Output the [X, Y] coordinate of the center of the cell containing the given text.  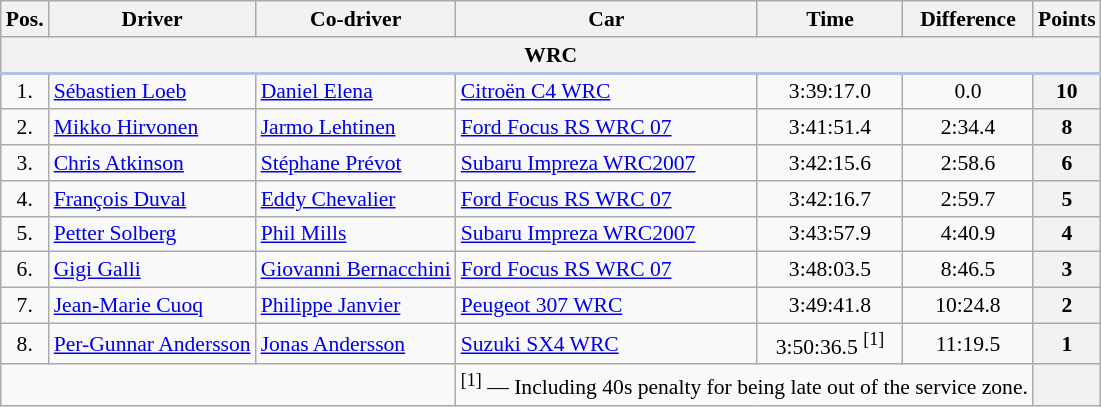
Mikko Hirvonen [152, 128]
Gigi Galli [152, 270]
2:34.4 [968, 128]
4:40.9 [968, 234]
10:24.8 [968, 306]
8 [1067, 128]
François Duval [152, 199]
Per-Gunnar Andersson [152, 344]
3:43:57.9 [830, 234]
Driver [152, 19]
6 [1067, 163]
Co-driver [356, 19]
1 [1067, 344]
Jonas Andersson [356, 344]
Eddy Chevalier [356, 199]
3. [25, 163]
Peugeot 307 WRC [606, 306]
Jean-Marie Cuoq [152, 306]
3:42:16.7 [830, 199]
3:48:03.5 [830, 270]
5 [1067, 199]
11:19.5 [968, 344]
3 [1067, 270]
3:50:36.5 [1] [830, 344]
2 [1067, 306]
Philippe Janvier [356, 306]
6. [25, 270]
Stéphane Prévot [356, 163]
7. [25, 306]
5. [25, 234]
8:46.5 [968, 270]
Sébastien Loeb [152, 91]
WRC [551, 55]
3:41:51.4 [830, 128]
3:42:15.6 [830, 163]
2:59.7 [968, 199]
[1] — Including 40s penalty for being late out of the service zone. [744, 386]
Giovanni Bernacchini [356, 270]
Phil Mills [356, 234]
10 [1067, 91]
Daniel Elena [356, 91]
2. [25, 128]
Pos. [25, 19]
4. [25, 199]
Citroën C4 WRC [606, 91]
Jarmo Lehtinen [356, 128]
0.0 [968, 91]
2:58.6 [968, 163]
Petter Solberg [152, 234]
Suzuki SX4 WRC [606, 344]
Chris Atkinson [152, 163]
Difference [968, 19]
1. [25, 91]
Points [1067, 19]
Car [606, 19]
3:49:41.8 [830, 306]
4 [1067, 234]
Time [830, 19]
8. [25, 344]
3:39:17.0 [830, 91]
